Identify which cell holds the provided text, then report its (x, y) central coordinate. 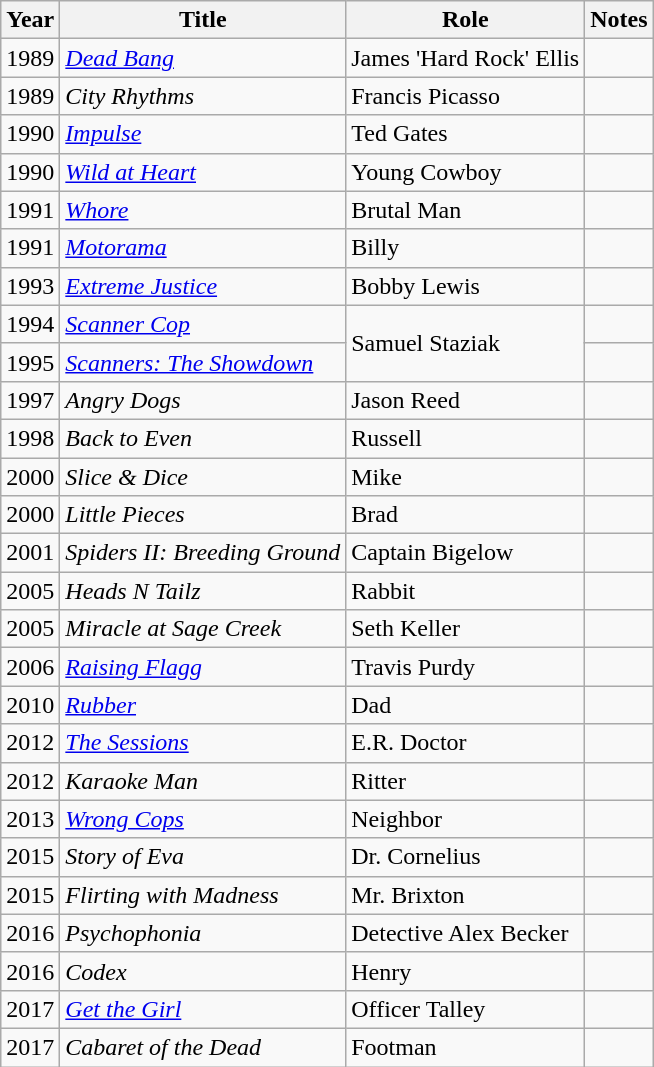
Story of Eva (203, 857)
Travis Purdy (466, 667)
Ritter (466, 781)
Brad (466, 515)
Spiders II: Breeding Ground (203, 553)
Rabbit (466, 591)
Dead Bang (203, 58)
Detective Alex Becker (466, 933)
Heads N Tailz (203, 591)
1997 (30, 400)
Bobby Lewis (466, 286)
1998 (30, 438)
Back to Even (203, 438)
Mike (466, 477)
Footman (466, 1047)
City Rhythms (203, 96)
Little Pieces (203, 515)
Henry (466, 971)
Whore (203, 210)
Dr. Cornelius (466, 857)
The Sessions (203, 743)
Year (30, 20)
Role (466, 20)
Scanners: The Showdown (203, 362)
Billy (466, 248)
Russell (466, 438)
Psychophonia (203, 933)
Motorama (203, 248)
Slice & Dice (203, 477)
Rubber (203, 705)
Codex (203, 971)
Ted Gates (466, 134)
Extreme Justice (203, 286)
Dad (466, 705)
1994 (30, 324)
2001 (30, 553)
Notes (619, 20)
1993 (30, 286)
2006 (30, 667)
2013 (30, 819)
Young Cowboy (466, 172)
Get the Girl (203, 1009)
Officer Talley (466, 1009)
Captain Bigelow (466, 553)
Angry Dogs (203, 400)
Brutal Man (466, 210)
Scanner Cop (203, 324)
Karaoke Man (203, 781)
2010 (30, 705)
Wrong Cops (203, 819)
Mr. Brixton (466, 895)
Jason Reed (466, 400)
Miracle at Sage Creek (203, 629)
Title (203, 20)
Seth Keller (466, 629)
Raising Flagg (203, 667)
Francis Picasso (466, 96)
E.R. Doctor (466, 743)
Neighbor (466, 819)
Flirting with Madness (203, 895)
1995 (30, 362)
James 'Hard Rock' Ellis (466, 58)
Cabaret of the Dead (203, 1047)
Wild at Heart (203, 172)
Samuel Staziak (466, 343)
Impulse (203, 134)
